Provide the [x, y] coordinate of the cell's center where the given text is located.  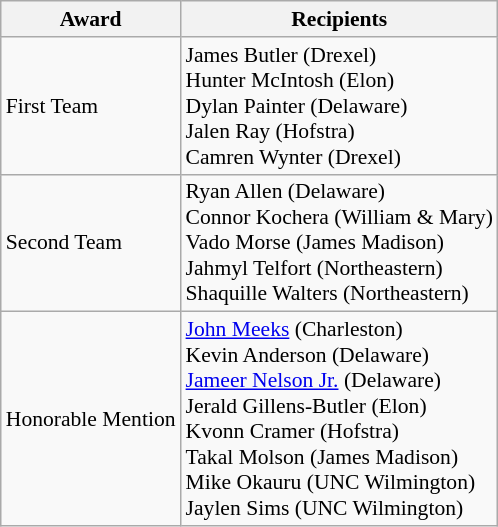
Second Team [91, 243]
Ryan Allen (Delaware) Connor Kochera (William & Mary) Vado Morse (James Madison) Jahmyl Telfort (Northeastern) Shaquille Walters (Northeastern) [340, 243]
James Butler (Drexel) Hunter McIntosh (Elon) Dylan Painter (Delaware) Jalen Ray (Hofstra) Camren Wynter (Drexel) [340, 106]
Recipients [340, 19]
Award [91, 19]
First Team [91, 106]
Honorable Mention [91, 419]
